Detect which cell encompasses the target text, then output its (X, Y) center coordinate. 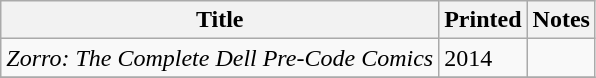
2014 (483, 58)
Printed (483, 20)
Title (220, 20)
Zorro: The Complete Dell Pre-Code Comics (220, 58)
Notes (561, 20)
